Output the (x, y) coordinate of the center of the cell containing the given text.  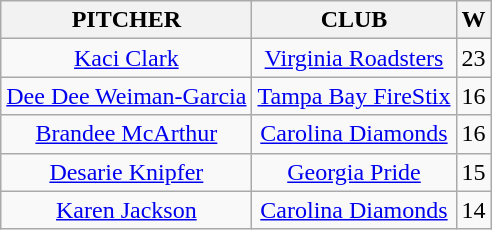
CLUB (354, 20)
Brandee McArthur (126, 134)
15 (474, 172)
PITCHER (126, 20)
Kaci Clark (126, 58)
W (474, 20)
Desarie Knipfer (126, 172)
Karen Jackson (126, 210)
14 (474, 210)
23 (474, 58)
Virginia Roadsters (354, 58)
Georgia Pride (354, 172)
Tampa Bay FireStix (354, 96)
Dee Dee Weiman-Garcia (126, 96)
